Determine the [X, Y] coordinate at the center of the cell enclosing the given text.  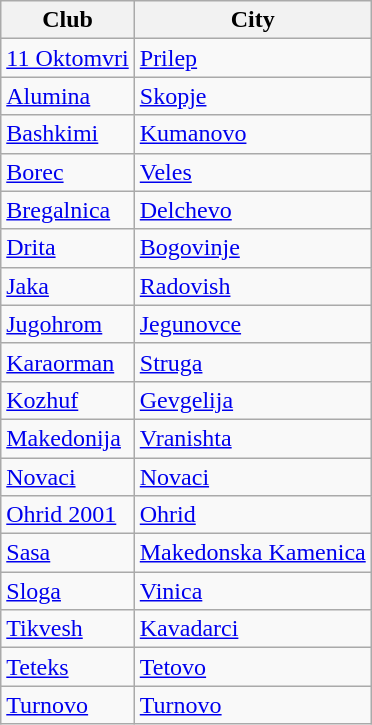
Makedonija [68, 438]
Club [68, 20]
11 Oktomvri [68, 58]
Kavadarci [252, 629]
Vranishta [252, 438]
Tetovo [252, 667]
Vinica [252, 591]
Delchevo [252, 210]
Skopje [252, 96]
Radovish [252, 286]
Gevgelija [252, 400]
Kumanovo [252, 134]
Drita [68, 248]
Ohrid [252, 515]
Jugohrom [68, 324]
Jaka [68, 286]
Sasa [68, 553]
Teteks [68, 667]
Bogovinje [252, 248]
Sloga [68, 591]
City [252, 20]
Bashkimi [68, 134]
Makedonska Kamenica [252, 553]
Borec [68, 172]
Jegunovce [252, 324]
Tikvesh [68, 629]
Ohrid 2001 [68, 515]
Karaorman [68, 362]
Veles [252, 172]
Bregalnica [68, 210]
Struga [252, 362]
Alumina [68, 96]
Kozhuf [68, 400]
Prilep [252, 58]
